Return (x, y) of the center of cell containing provided text 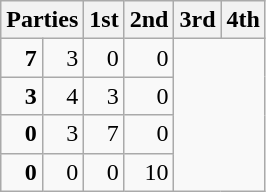
10 (149, 172)
4th (243, 20)
3rd (198, 20)
1st (104, 20)
Parties (42, 20)
2nd (149, 20)
4 (63, 96)
